Identify which cell holds the provided text, then report its [X, Y] central coordinate. 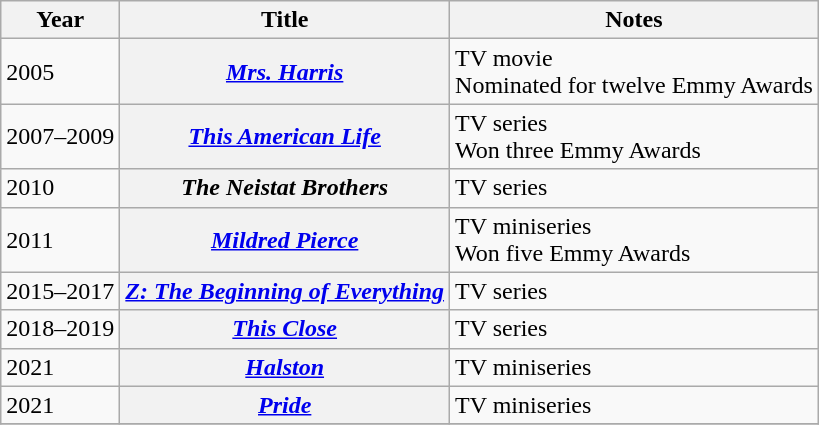
TV seriesWon three Emmy Awards [634, 136]
TV movieNominated for twelve Emmy Awards [634, 72]
TV miniseriesWon five Emmy Awards [634, 240]
Z: The Beginning of Everything [285, 291]
The Neistat Brothers [285, 188]
2005 [60, 72]
Mrs. Harris [285, 72]
This American Life [285, 136]
2015–2017 [60, 291]
2011 [60, 240]
This Close [285, 329]
2010 [60, 188]
Halston [285, 367]
Notes [634, 20]
Year [60, 20]
Pride [285, 405]
2007–2009 [60, 136]
2018–2019 [60, 329]
Title [285, 20]
Mildred Pierce [285, 240]
